Pinpoint the cell where the given text exists, returning its (x, y) midpoint coordinate. 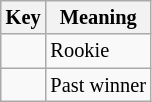
Rookie (98, 51)
Key (24, 17)
Meaning (98, 17)
Past winner (98, 85)
